Find where the given text appears and provide that cell's center as (x, y) coordinate. 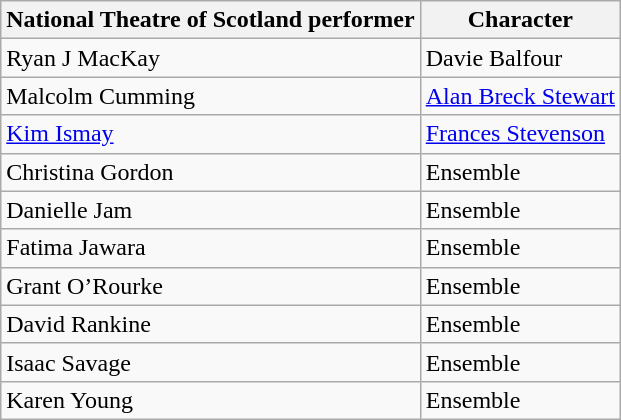
Alan Breck Stewart (520, 96)
Danielle Jam (210, 210)
Frances Stevenson (520, 134)
Christina Gordon (210, 172)
National Theatre of Scotland performer (210, 20)
Davie Balfour (520, 58)
David Rankine (210, 324)
Grant O’Rourke (210, 286)
Character (520, 20)
Malcolm Cumming (210, 96)
Isaac Savage (210, 362)
Kim Ismay (210, 134)
Fatima Jawara (210, 248)
Ryan J MacKay (210, 58)
Karen Young (210, 400)
